Detect which cell encompasses the target text, then output its [X, Y] center coordinate. 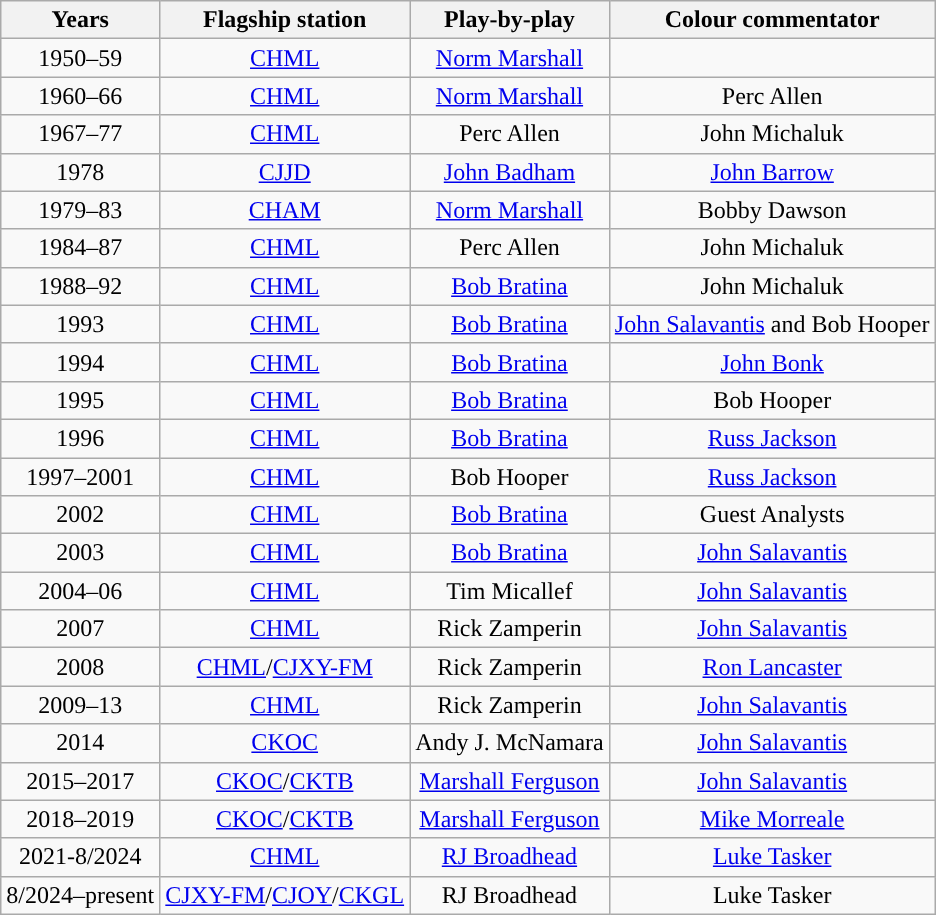
CJXY-FM/CJOY/CKGL [285, 895]
Colour commentator [772, 20]
8/2024–present [80, 895]
1994 [80, 362]
2009–13 [80, 705]
1996 [80, 438]
CHML/CJXY-FM [285, 667]
2004–06 [80, 591]
Guest Analysts [772, 515]
Ron Lancaster [772, 667]
CHAM [285, 210]
2018–2019 [80, 819]
1978 [80, 172]
2015–2017 [80, 781]
Bobby Dawson [772, 210]
2008 [80, 667]
Flagship station [285, 20]
2002 [80, 515]
Play-by-play [510, 20]
John Barrow [772, 172]
John Badham [510, 172]
2021-8/2024 [80, 857]
1984–87 [80, 248]
CKOC [285, 743]
Mike Morreale [772, 819]
John Bonk [772, 362]
John Salavantis and Bob Hooper [772, 324]
1950–59 [80, 58]
1997–2001 [80, 477]
Andy J. McNamara [510, 743]
1988–92 [80, 286]
1967–77 [80, 134]
1960–66 [80, 96]
1993 [80, 324]
2014 [80, 743]
2003 [80, 553]
Tim Micallef [510, 591]
CJJD [285, 172]
1995 [80, 400]
1979–83 [80, 210]
2007 [80, 629]
Years [80, 20]
